Provide the [X, Y] coordinate of the cell's center where the given text is located.  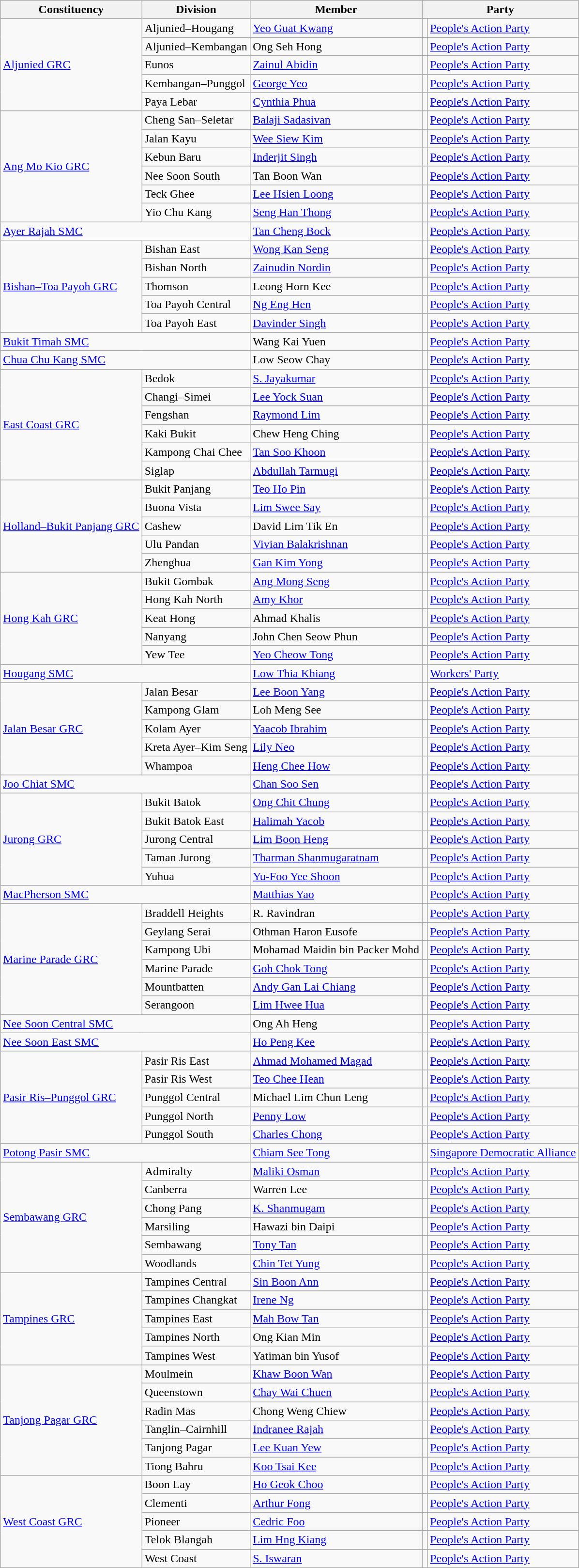
Ho Peng Kee [336, 1042]
Bukit Gombak [196, 581]
Davinder Singh [336, 323]
Bedok [196, 378]
Tampines West [196, 1355]
Arthur Fong [336, 1503]
Yeo Guat Kwang [336, 28]
Indranee Rajah [336, 1429]
K. Shanmugam [336, 1208]
S. Jayakumar [336, 378]
Lee Boon Yang [336, 692]
Yaacob Ibrahim [336, 729]
Potong Pasir SMC [125, 1153]
Lee Yock Suan [336, 397]
Fengshan [196, 415]
Mah Bow Tan [336, 1319]
Pasir Ris East [196, 1060]
Marine Parade [196, 968]
Othman Haron Eusofe [336, 931]
Hong Kah GRC [71, 618]
Hougang SMC [125, 673]
Kreta Ayer–Kim Seng [196, 747]
West Coast [196, 1558]
Balaji Sadasivan [336, 120]
Amy Khor [336, 600]
S. Iswaran [336, 1558]
Punggol South [196, 1134]
East Coast GRC [71, 424]
Yuhua [196, 876]
Punggol Central [196, 1097]
Wang Kai Yuen [336, 342]
Tharman Shanmugaratnam [336, 858]
Zhenghua [196, 563]
Tanglin–Cairnhill [196, 1429]
Ulu Pandan [196, 544]
Marsiling [196, 1226]
Andy Gan Lai Chiang [336, 987]
Seng Han Thong [336, 212]
Ang Mong Seng [336, 581]
Admiralty [196, 1171]
Division [196, 10]
Tampines Changkat [196, 1300]
Matthias Yao [336, 895]
Michael Lim Chun Leng [336, 1097]
Telok Blangah [196, 1540]
Yew Tee [196, 655]
Joo Chiat SMC [125, 784]
Raymond Lim [336, 415]
Kampong Chai Chee [196, 452]
West Coast GRC [71, 1521]
Lim Boon Heng [336, 839]
Keat Hong [196, 618]
Chiam See Tong [336, 1153]
Yeo Cheow Tong [336, 655]
Jurong Central [196, 839]
Koo Tsai Kee [336, 1466]
Teo Chee Hean [336, 1079]
Chua Chu Kang SMC [125, 360]
Punggol North [196, 1116]
R. Ravindran [336, 913]
Kolam Ayer [196, 729]
Teo Ho Pin [336, 489]
Mohamad Maidin bin Packer Mohd [336, 950]
Changi–Simei [196, 397]
Constituency [71, 10]
Warren Lee [336, 1190]
Holland–Bukit Panjang GRC [71, 526]
Nee Soon South [196, 175]
Chong Pang [196, 1208]
Eunos [196, 65]
Bukit Batok [196, 802]
Pasir Ris West [196, 1079]
David Lim Tik En [336, 526]
Boon Lay [196, 1485]
Lim Hwee Hua [336, 1005]
Lily Neo [336, 747]
Abdullah Tarmugi [336, 470]
Inderjit Singh [336, 157]
Kebun Baru [196, 157]
Tony Tan [336, 1245]
Yatiman bin Yusof [336, 1355]
Leong Horn Kee [336, 286]
Aljunied–Kembangan [196, 47]
Radin Mas [196, 1411]
Kaki Bukit [196, 434]
Ong Ah Heng [336, 1024]
Hawazi bin Daipi [336, 1226]
Jalan Besar [196, 692]
Ng Eng Hen [336, 305]
Lee Hsien Loong [336, 194]
Tampines North [196, 1337]
Low Thia Khiang [336, 673]
Cheng San–Seletar [196, 120]
Marine Parade GRC [71, 959]
Tampines GRC [71, 1319]
Tampines Central [196, 1282]
Mountbatten [196, 987]
Penny Low [336, 1116]
Kampong Glam [196, 710]
Moulmein [196, 1374]
Toa Payoh Central [196, 305]
Teck Ghee [196, 194]
Ong Chit Chung [336, 802]
Chin Tet Yung [336, 1263]
Irene Ng [336, 1300]
Yu-Foo Yee Shoon [336, 876]
Member [336, 10]
Tiong Bahru [196, 1466]
Loh Meng See [336, 710]
Nee Soon East SMC [125, 1042]
Vivian Balakrishnan [336, 544]
Canberra [196, 1190]
Bishan East [196, 249]
Lee Kuan Yew [336, 1448]
Tanjong Pagar [196, 1448]
Singapore Democratic Alliance [503, 1153]
Chong Weng Chiew [336, 1411]
Pioneer [196, 1521]
Taman Jurong [196, 858]
Tanjong Pagar GRC [71, 1420]
Ang Mo Kio GRC [71, 166]
Khaw Boon Wan [336, 1374]
Braddell Heights [196, 913]
Siglap [196, 470]
Whampoa [196, 765]
Nanyang [196, 637]
Workers' Party [503, 673]
Cedric Foo [336, 1521]
Ong Seh Hong [336, 47]
Chew Heng Ching [336, 434]
Gan Kim Yong [336, 563]
Aljunied GRC [71, 65]
Sembawang GRC [71, 1217]
Jurong GRC [71, 839]
Bukit Batok East [196, 821]
Jalan Kayu [196, 139]
Bishan–Toa Payoh GRC [71, 286]
Wong Kan Seng [336, 249]
Clementi [196, 1503]
Buona Vista [196, 507]
Party [501, 10]
Cashew [196, 526]
Hong Kah North [196, 600]
Ahmad Mohamed Magad [336, 1060]
Woodlands [196, 1263]
Lim Swee Say [336, 507]
Chan Soo Sen [336, 784]
Charles Chong [336, 1134]
Cynthia Phua [336, 102]
Thomson [196, 286]
Halimah Yacob [336, 821]
Sin Boon Ann [336, 1282]
Ong Kian Min [336, 1337]
Paya Lebar [196, 102]
Bukit Panjang [196, 489]
Maliki Osman [336, 1171]
Tan Cheng Bock [336, 231]
Ahmad Khalis [336, 618]
Ho Geok Choo [336, 1485]
Aljunied–Hougang [196, 28]
Zainul Abidin [336, 65]
Wee Siew Kim [336, 139]
Lim Hng Kiang [336, 1540]
Low Seow Chay [336, 360]
Goh Chok Tong [336, 968]
Yio Chu Kang [196, 212]
Toa Payoh East [196, 323]
John Chen Seow Phun [336, 637]
Nee Soon Central SMC [125, 1024]
Geylang Serai [196, 931]
Bukit Timah SMC [125, 342]
Pasir Ris–Punggol GRC [71, 1097]
Zainudin Nordin [336, 268]
Kembangan–Punggol [196, 83]
Ayer Rajah SMC [125, 231]
Serangoon [196, 1005]
Heng Chee How [336, 765]
Tampines East [196, 1319]
Tan Soo Khoon [336, 452]
George Yeo [336, 83]
Bishan North [196, 268]
Kampong Ubi [196, 950]
Chay Wai Chuen [336, 1392]
Jalan Besar GRC [71, 729]
Sembawang [196, 1245]
Queenstown [196, 1392]
Tan Boon Wan [336, 175]
MacPherson SMC [125, 895]
